Capture the cell that displays the provided text and extract its (x, y) central coordinate. 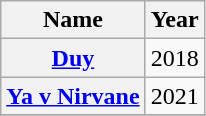
Duy (73, 58)
2021 (174, 96)
Year (174, 20)
2018 (174, 58)
Ya v Nirvane (73, 96)
Name (73, 20)
